Scan for the cell matching the given text and deliver its (x, y) coordinate at center. 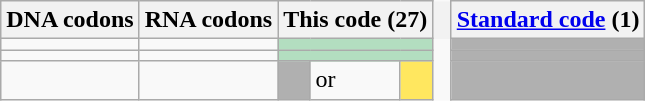
This code (27) (356, 20)
DNA codons (70, 20)
RNA codons (208, 20)
or (356, 80)
Standard code (1) (548, 20)
